From the cell containing the given text, extract its center point as [x, y] coordinate. 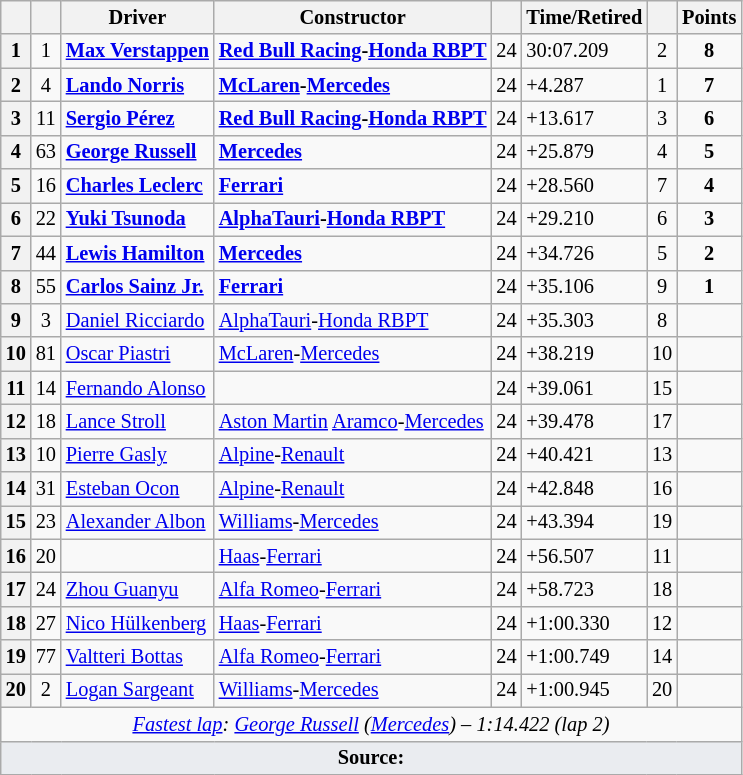
30:07.209 [585, 51]
Carlos Sainz Jr. [138, 287]
23 [46, 522]
Charles Leclerc [138, 186]
+40.421 [585, 455]
Yuki Tsunoda [138, 219]
Lewis Hamilton [138, 253]
+56.507 [585, 556]
Zhou Guanyu [138, 589]
Logan Sargeant [138, 690]
44 [46, 253]
+4.287 [585, 85]
Esteban Ocon [138, 489]
Max Verstappen [138, 51]
Sergio Pérez [138, 118]
+25.879 [585, 152]
Valtteri Bottas [138, 657]
Time/Retired [585, 17]
Source: [371, 758]
Pierre Gasly [138, 455]
Oscar Piastri [138, 354]
Nico Hülkenberg [138, 623]
Constructor [353, 17]
Points [709, 17]
Alexander Albon [138, 522]
27 [46, 623]
+58.723 [585, 589]
81 [46, 354]
Driver [138, 17]
+13.617 [585, 118]
Aston Martin Aramco-Mercedes [353, 421]
55 [46, 287]
+39.061 [585, 388]
63 [46, 152]
Fernando Alonso [138, 388]
+35.106 [585, 287]
Lando Norris [138, 85]
+38.219 [585, 354]
+28.560 [585, 186]
31 [46, 489]
+42.848 [585, 489]
+1:00.749 [585, 657]
+35.303 [585, 320]
+34.726 [585, 253]
George Russell [138, 152]
+29.210 [585, 219]
+1:00.330 [585, 623]
22 [46, 219]
Lance Stroll [138, 421]
+1:00.945 [585, 690]
+39.478 [585, 421]
Fastest lap: George Russell (Mercedes) – 1:14.422 (lap 2) [371, 724]
77 [46, 657]
Daniel Ricciardo [138, 320]
+43.394 [585, 522]
